Provide the [x, y] coordinate of the cell's center where the given text is located.  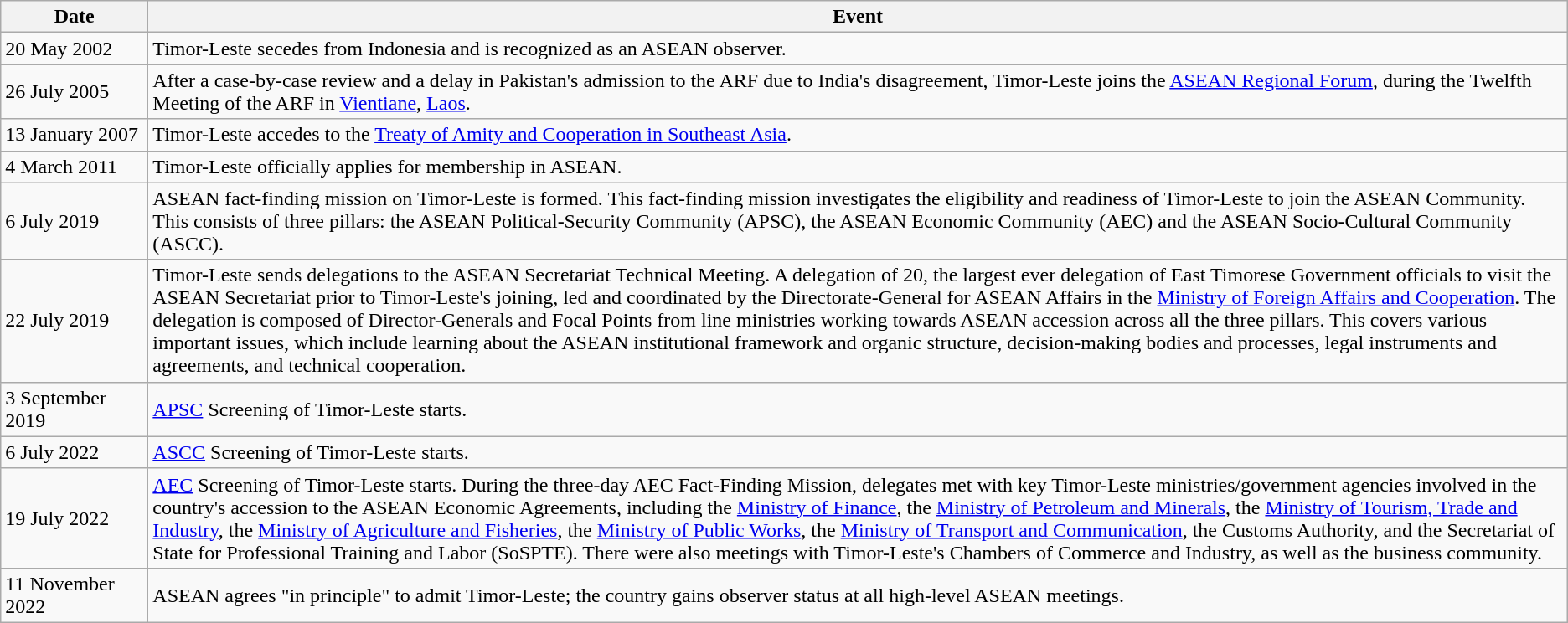
26 July 2005 [75, 92]
Event [858, 17]
Date [75, 17]
20 May 2002 [75, 49]
22 July 2019 [75, 321]
3 September 2019 [75, 409]
13 January 2007 [75, 135]
Timor-Leste officially applies for membership in ASEAN. [858, 167]
11 November 2022 [75, 595]
Timor-Leste secedes from Indonesia and is recognized as an ASEAN observer. [858, 49]
Timor-Leste accedes to the Treaty of Amity and Cooperation in Southeast Asia. [858, 135]
19 July 2022 [75, 517]
APSC Screening of Timor-Leste starts. [858, 409]
ASCC Screening of Timor-Leste starts. [858, 452]
ASEAN agrees "in principle" to admit Timor-Leste; the country gains observer status at all high-level ASEAN meetings. [858, 595]
6 July 2019 [75, 221]
6 July 2022 [75, 452]
4 March 2011 [75, 167]
